Find where the given text appears and provide that cell's center as [x, y] coordinate. 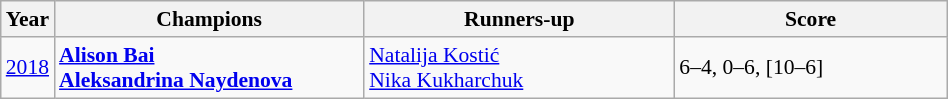
Runners-up [519, 19]
Score [810, 19]
6–4, 0–6, [10–6] [810, 68]
Champions [209, 19]
Year [28, 19]
Natalija Kostić Nika Kukharchuk [519, 68]
Alison Bai Aleksandrina Naydenova [209, 68]
2018 [28, 68]
